Extract the (x, y) coordinate from the center of the cell holding the provided text.  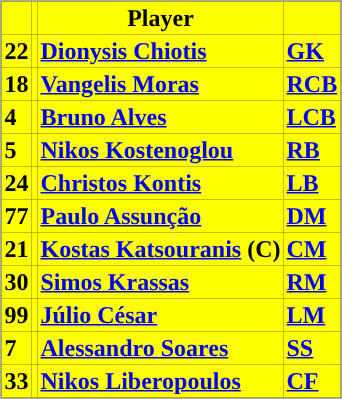
LCB (312, 116)
99 (17, 314)
18 (17, 84)
Simos Krassas (161, 282)
Christos Kontis (161, 182)
Nikos Liberopoulos (161, 380)
33 (17, 380)
30 (17, 282)
DM (312, 216)
Vangelis Moras (161, 84)
RCB (312, 84)
Júlio César (161, 314)
Alessandro Soares (161, 348)
5 (17, 150)
RM (312, 282)
GK (312, 50)
Dionysis Chiotis (161, 50)
Player (161, 18)
CM (312, 248)
RB (312, 150)
7 (17, 348)
Bruno Alves (161, 116)
Paulo Assunção (161, 216)
SS (312, 348)
LB (312, 182)
24 (17, 182)
LM (312, 314)
21 (17, 248)
77 (17, 216)
4 (17, 116)
22 (17, 50)
Kostas Katsouranis (C) (161, 248)
Nikos Kostenoglou (161, 150)
CF (312, 380)
